Capture the cell that displays the provided text and extract its [X, Y] central coordinate. 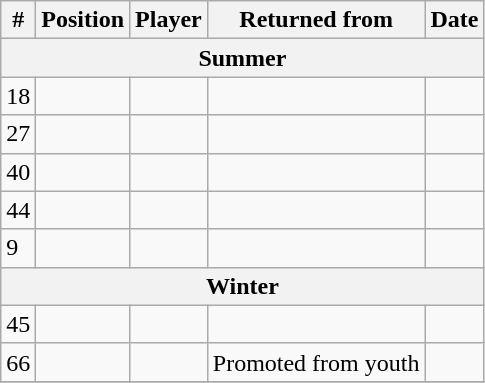
18 [18, 96]
Player [169, 20]
44 [18, 210]
Summer [242, 58]
9 [18, 248]
40 [18, 172]
Promoted from youth [316, 362]
Returned from [316, 20]
27 [18, 134]
Position [83, 20]
66 [18, 362]
45 [18, 324]
# [18, 20]
Date [454, 20]
Winter [242, 286]
